From the cell containing the given text, extract its center point as [X, Y] coordinate. 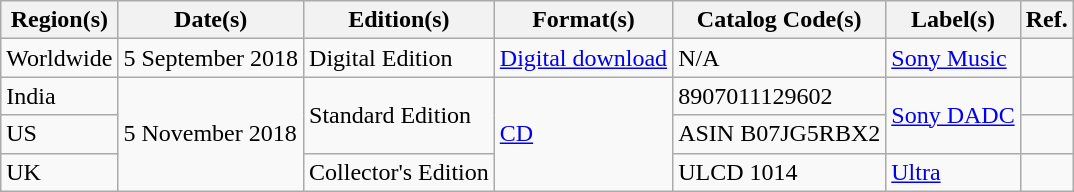
8907011129602 [780, 96]
US [60, 134]
UK [60, 172]
Label(s) [953, 20]
Worldwide [60, 58]
India [60, 96]
Sony Music [953, 58]
Ultra [953, 172]
Digital Edition [400, 58]
5 September 2018 [211, 58]
Collector's Edition [400, 172]
ASIN B07JG5RBX2 [780, 134]
Standard Edition [400, 115]
Catalog Code(s) [780, 20]
Ref. [1046, 20]
5 November 2018 [211, 134]
N/A [780, 58]
ULCD 1014 [780, 172]
Edition(s) [400, 20]
CD [583, 134]
Date(s) [211, 20]
Region(s) [60, 20]
Digital download [583, 58]
Sony DADC [953, 115]
Format(s) [583, 20]
